Find where the given text appears and provide that cell's center as (X, Y) coordinate. 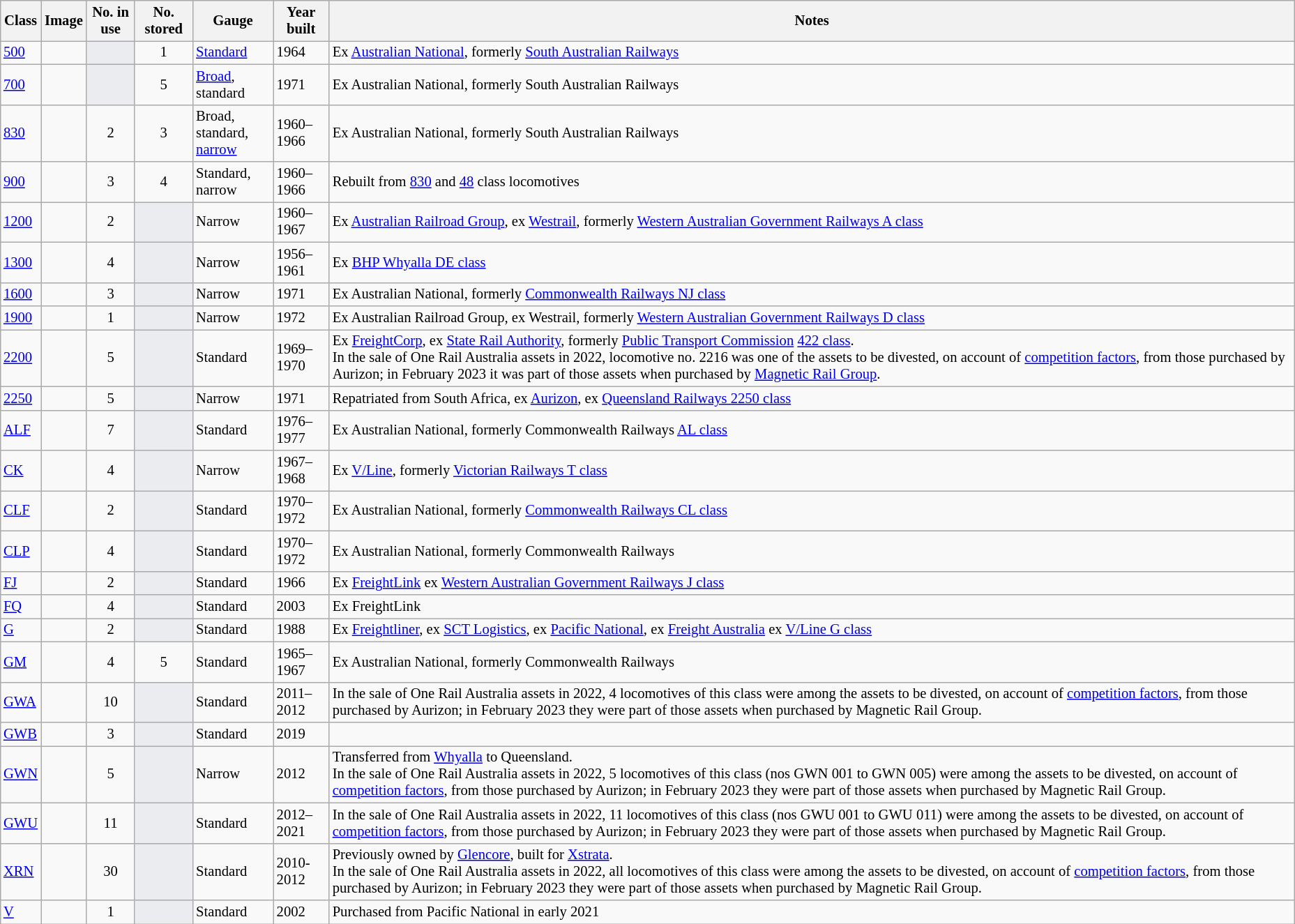
Ex Australian National, formerly Commonwealth Railways AL class (812, 430)
Ex FreightLink ex Western Australian Government Railways J class (812, 583)
Ex Australian National, formerly Commonwealth Railways NJ class (812, 294)
1967–1968 (301, 471)
CK (21, 471)
2002 (301, 911)
2250 (21, 398)
2012–2021 (301, 823)
FJ (21, 583)
Class (21, 20)
No. stored (163, 20)
1960–1967 (301, 222)
GWA (21, 702)
1600 (21, 294)
Ex V/Line, formerly Victorian Railways T class (812, 471)
1900 (21, 317)
2200 (21, 358)
1965–1967 (301, 662)
1200 (21, 222)
Notes (812, 20)
830 (21, 133)
No. in use (110, 20)
1964 (301, 52)
CLP (21, 551)
1972 (301, 317)
1969–1970 (301, 358)
900 (21, 182)
CLF (21, 510)
Ex Australian Railroad Group, ex Westrail, formerly Western Australian Government Railways A class (812, 222)
1300 (21, 262)
FQ (21, 606)
Purchased from Pacific National in early 2021 (812, 911)
G (21, 630)
Gauge (233, 20)
700 (21, 84)
V (21, 911)
Ex Australian National, formerly Commonwealth Railways CL class (812, 510)
1956–1961 (301, 262)
Standard,narrow (233, 182)
GM (21, 662)
7 (110, 430)
Broad,standard,narrow (233, 133)
XRN (21, 872)
2010-2012 (301, 872)
1966 (301, 583)
2011–2012 (301, 702)
2003 (301, 606)
30 (110, 872)
ALF (21, 430)
Ex BHP Whyalla DE class (812, 262)
2019 (301, 734)
1976–1977 (301, 430)
Ex Australian Railroad Group, ex Westrail, formerly Western Australian Government Railways D class (812, 317)
11 (110, 823)
Year built (301, 20)
2012 (301, 774)
500 (21, 52)
Broad, standard (233, 84)
Ex FreightLink (812, 606)
10 (110, 702)
Repatriated from South Africa, ex Aurizon, ex Queensland Railways 2250 class (812, 398)
Rebuilt from 830 and 48 class locomotives (812, 182)
1988 (301, 630)
GWB (21, 734)
Image (64, 20)
GWN (21, 774)
GWU (21, 823)
Ex Freightliner, ex SCT Logistics, ex Pacific National, ex Freight Australia ex V/Line G class (812, 630)
